For the text-containing cell, return its midpoint in [X, Y] coordinate format. 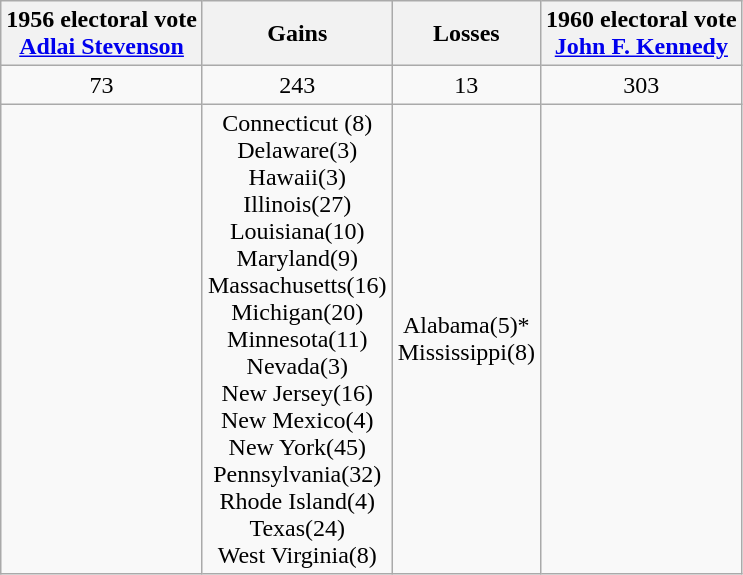
Alabama(5)*Mississippi(8) [466, 339]
1956 electoral voteAdlai Stevenson [102, 34]
303 [642, 85]
243 [297, 85]
13 [466, 85]
Gains [297, 34]
73 [102, 85]
Losses [466, 34]
1960 electoral voteJohn F. Kennedy [642, 34]
